Pinpoint the cell where the given text exists, returning its [X, Y] midpoint coordinate. 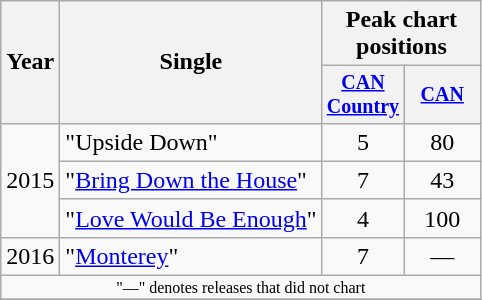
5 [363, 142]
43 [442, 180]
"Monterey" [191, 256]
"—" denotes releases that did not chart [241, 288]
80 [442, 142]
"Love Would Be Enough" [191, 218]
100 [442, 218]
CAN Country [363, 94]
4 [363, 218]
Peak chartpositions [402, 34]
Year [30, 62]
2015 [30, 180]
"Upside Down" [191, 142]
2016 [30, 256]
CAN [442, 94]
— [442, 256]
Single [191, 62]
"Bring Down the House" [191, 180]
